Provide the (X, Y) coordinate of the cell's center where the given text is located.  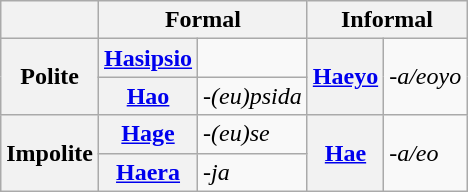
-(eu)se (253, 134)
-a/eoyo (426, 77)
Hae (345, 153)
Hage (148, 134)
Hasipsio (148, 58)
Polite (50, 77)
Informal (386, 20)
Haeyo (345, 77)
Haera (148, 172)
-(eu)psida (253, 96)
Impolite (50, 153)
Hao (148, 96)
-a/eo (426, 153)
Formal (202, 20)
-ja (253, 172)
